Extract the [X, Y] coordinate from the center of the cell holding the provided text.  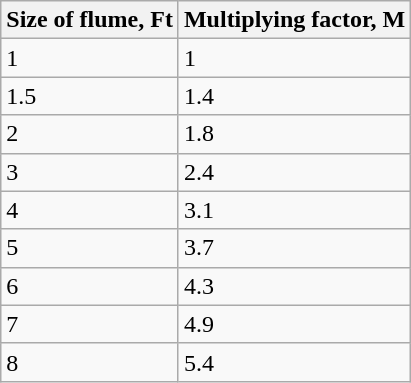
3 [90, 172]
7 [90, 324]
4 [90, 210]
3.7 [294, 248]
6 [90, 286]
Multiplying factor, M [294, 20]
5.4 [294, 362]
2.4 [294, 172]
1.5 [90, 96]
Size of flume, Ft [90, 20]
4.9 [294, 324]
5 [90, 248]
2 [90, 134]
1.8 [294, 134]
1.4 [294, 96]
3.1 [294, 210]
8 [90, 362]
4.3 [294, 286]
